Return the [x, y] coordinate for the center point of the cell that contains the specified text.  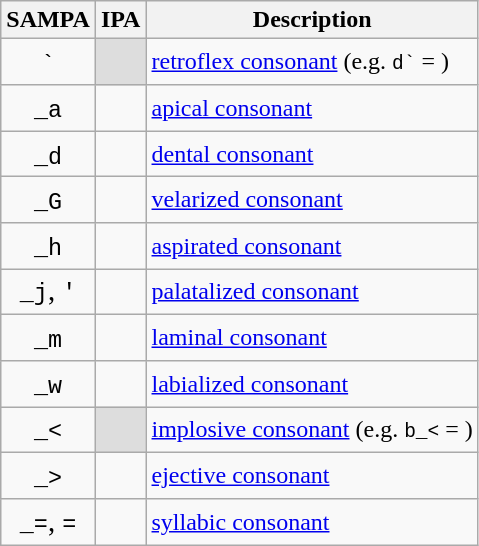
_h [48, 246]
aspirated consonant [312, 246]
_w [48, 384]
laminal consonant [312, 338]
_G [48, 200]
_m [48, 338]
implosive consonant (e.g. b_< = ) [312, 430]
labialized consonant [312, 384]
_> [48, 476]
dental consonant [312, 154]
` [48, 62]
_=, = [48, 522]
SAMPA [48, 20]
_d [48, 154]
retroflex consonant (e.g. d` = ) [312, 62]
ejective consonant [312, 476]
IPA [120, 20]
_a [48, 108]
palatalized consonant [312, 292]
velarized consonant [312, 200]
Description [312, 20]
apical consonant [312, 108]
_< [48, 430]
syllabic consonant [312, 522]
_j, ' [48, 292]
